Pinpoint the cell where the given text exists, returning its (X, Y) midpoint coordinate. 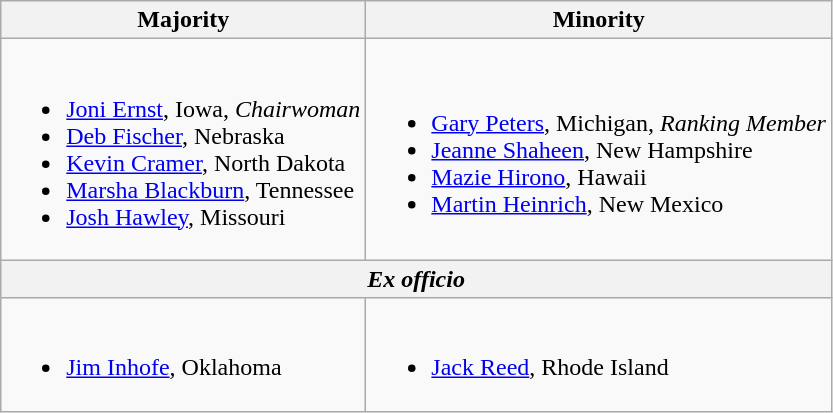
Minority (599, 20)
Gary Peters, Michigan, Ranking MemberJeanne Shaheen, New HampshireMazie Hirono, HawaiiMartin Heinrich, New Mexico (599, 150)
Jim Inhofe, Oklahoma (184, 354)
Jack Reed, Rhode Island (599, 354)
Joni Ernst, Iowa, ChairwomanDeb Fischer, NebraskaKevin Cramer, North DakotaMarsha Blackburn, TennesseeJosh Hawley, Missouri (184, 150)
Majority (184, 20)
Ex officio (416, 279)
